From the cell containing the given text, extract its center point as [X, Y] coordinate. 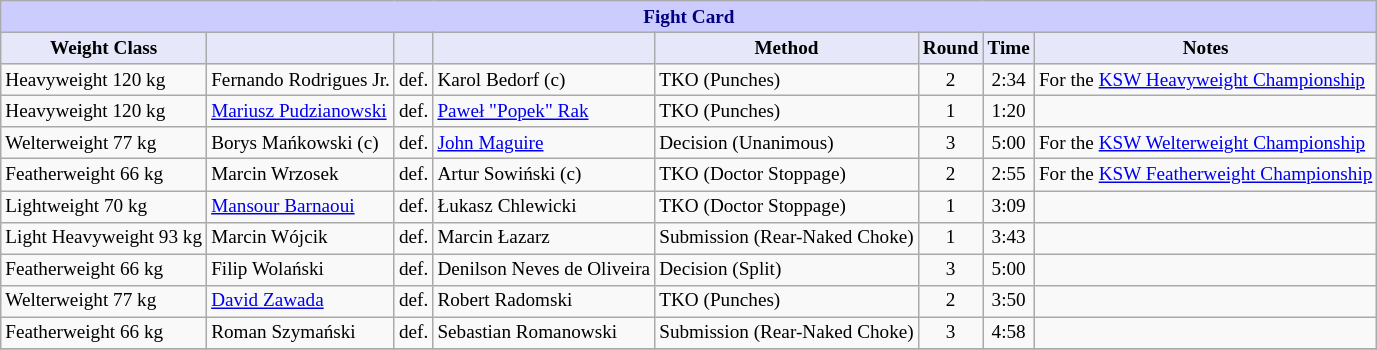
Mansour Barnaoui [301, 206]
Denilson Neves de Oliveira [544, 270]
Decision (Split) [787, 270]
Roman Szymański [301, 333]
For the KSW Heavyweight Championship [1206, 80]
David Zawada [301, 301]
Sebastian Romanowski [544, 333]
Round [950, 48]
Artur Sowiński (c) [544, 175]
4:58 [1008, 333]
Marcin Wrzosek [301, 175]
Time [1008, 48]
Marcin Łazarz [544, 238]
Karol Bedorf (c) [544, 80]
Filip Wolański [301, 270]
Marcin Wójcik [301, 238]
Paweł "Popek" Rak [544, 111]
2:34 [1008, 80]
3:09 [1008, 206]
2:55 [1008, 175]
Lightweight 70 kg [104, 206]
For the KSW Featherweight Championship [1206, 175]
3:50 [1008, 301]
Weight Class [104, 48]
Robert Radomski [544, 301]
Decision (Unanimous) [787, 143]
1:20 [1008, 111]
Notes [1206, 48]
Fight Card [689, 17]
3:43 [1008, 238]
Mariusz Pudzianowski [301, 111]
For the KSW Welterweight Championship [1206, 143]
John Maguire [544, 143]
Borys Mańkowski (c) [301, 143]
Light Heavyweight 93 kg [104, 238]
Fernando Rodrigues Jr. [301, 80]
Method [787, 48]
Łukasz Chlewicki [544, 206]
